From the cell containing the given text, extract its center point as (x, y) coordinate. 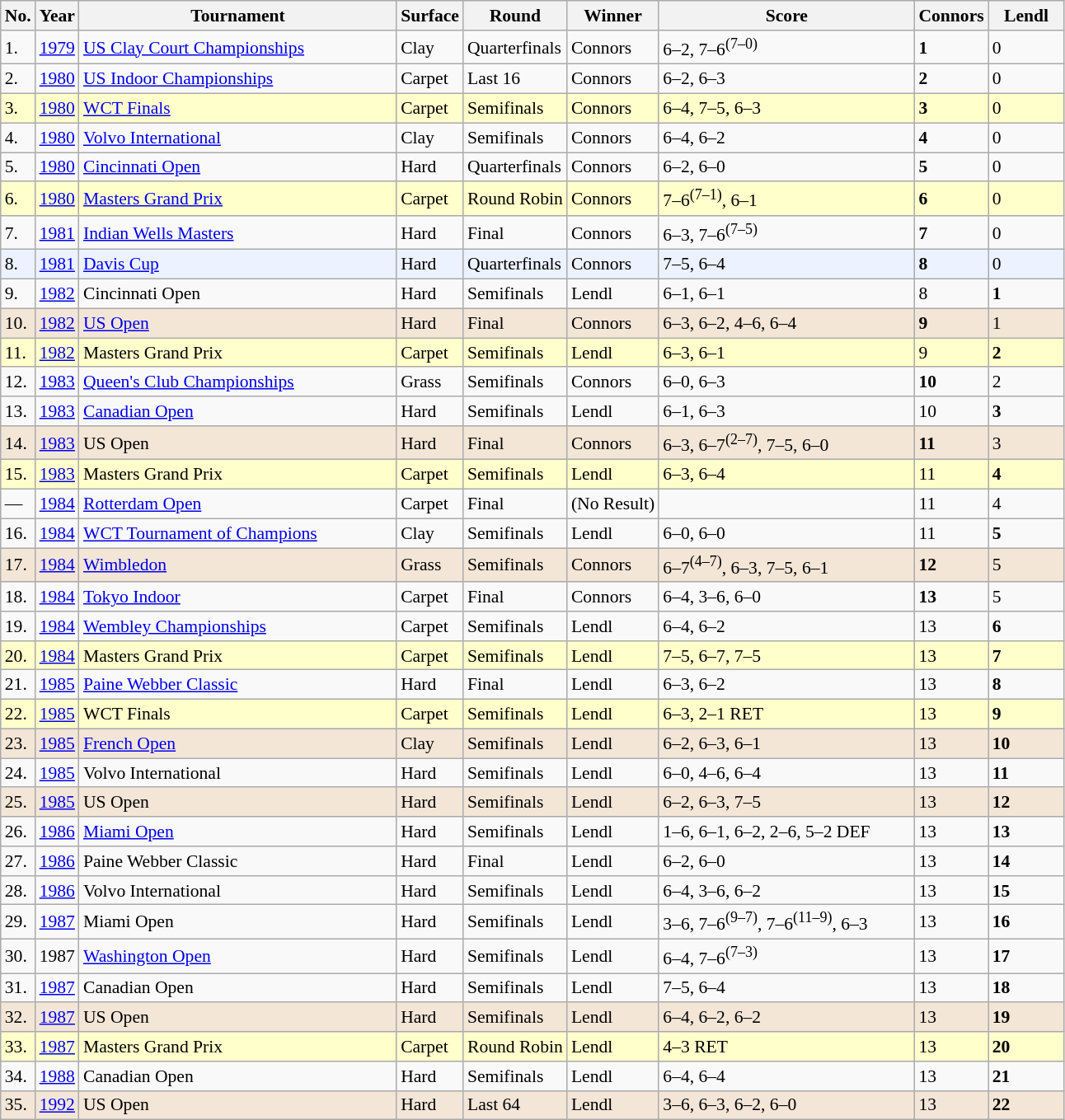
15 (1027, 891)
6–2, 6–3, 6–1 (786, 744)
Wimbledon (237, 565)
Winner (613, 16)
Davis Cup (237, 265)
6–3, 2–1 RET (786, 715)
5. (18, 167)
1988 (58, 1076)
6. (18, 199)
6–1, 6–1 (786, 294)
1–6, 6–1, 6–2, 2–6, 5–2 DEF (786, 832)
18 (1027, 988)
8. (18, 265)
21. (18, 685)
6–3, 6–4 (786, 475)
12. (18, 382)
WCT Tournament of Champions (237, 534)
17 (1027, 956)
Washington Open (237, 956)
6–4, 6–2, 6–2 (786, 1018)
Tournament (237, 16)
Tokyo Indoor (237, 597)
6–0, 4–6, 6–4 (786, 773)
4. (18, 138)
25. (18, 803)
Round (515, 16)
6–4, 7–5, 6–3 (786, 109)
7. (18, 232)
7–5, 6–7, 7–5 (786, 656)
Queen's Club Championships (237, 382)
28. (18, 891)
6–0, 6–0 (786, 534)
10. (18, 323)
11. (18, 353)
6–1, 6–3 (786, 411)
14 (1027, 861)
6–2, 7–6(7–0) (786, 48)
No. (18, 16)
17. (18, 565)
3–6, 7–6(9–7), 7–6(11–9), 6–3 (786, 921)
3. (18, 109)
6–3, 6–7(2–7), 7–5, 6–0 (786, 443)
(No Result) (613, 504)
Year (58, 16)
34. (18, 1076)
4–3 RET (786, 1047)
Rotterdam Open (237, 504)
32. (18, 1018)
1. (18, 48)
2. (18, 79)
Indian Wells Masters (237, 232)
6–3, 6–2, 4–6, 6–4 (786, 323)
6–4, 3–6, 6–2 (786, 891)
6–4, 3–6, 6–0 (786, 597)
30. (18, 956)
6–2, 6–3, 7–5 (786, 803)
20. (18, 656)
13. (18, 411)
21 (1027, 1076)
US Clay Court Championships (237, 48)
19. (18, 626)
15. (18, 475)
Wembley Championships (237, 626)
6–3, 6–2 (786, 685)
31. (18, 988)
29. (18, 921)
Score (786, 16)
27. (18, 861)
26. (18, 832)
6–4, 6–4 (786, 1076)
Last 16 (515, 79)
6–4, 7–6(7–3) (786, 956)
US Indoor Championships (237, 79)
18. (18, 597)
6–3, 7–6(7–5) (786, 232)
22. (18, 715)
33. (18, 1047)
9. (18, 294)
20 (1027, 1047)
7–6(7–1), 6–1 (786, 199)
14. (18, 443)
6–3, 6–1 (786, 353)
16. (18, 534)
19 (1027, 1018)
24. (18, 773)
16 (1027, 921)
6–7(4–7), 6–3, 7–5, 6–1 (786, 565)
6–0, 6–3 (786, 382)
Surface (430, 16)
6–2, 6–3 (786, 79)
1979 (58, 48)
— (18, 504)
French Open (237, 744)
23. (18, 744)
